Provide the [X, Y] coordinate of the cell's center where the given text is located.  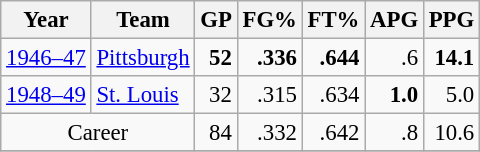
.644 [334, 58]
APG [394, 20]
5.0 [451, 95]
10.6 [451, 133]
.336 [270, 58]
St. Louis [143, 95]
.634 [334, 95]
.642 [334, 133]
32 [216, 95]
PPG [451, 20]
Career [98, 133]
FT% [334, 20]
GP [216, 20]
14.1 [451, 58]
.332 [270, 133]
1.0 [394, 95]
84 [216, 133]
1946–47 [46, 58]
.6 [394, 58]
1948–49 [46, 95]
Year [46, 20]
.8 [394, 133]
52 [216, 58]
Team [143, 20]
.315 [270, 95]
FG% [270, 20]
Pittsburgh [143, 58]
